Output the [X, Y] coordinate of the center of the cell containing the given text.  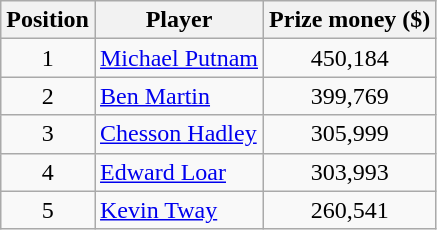
260,541 [350, 210]
5 [48, 210]
3 [48, 134]
1 [48, 58]
Michael Putnam [178, 58]
Kevin Tway [178, 210]
303,993 [350, 172]
Prize money ($) [350, 20]
4 [48, 172]
399,769 [350, 96]
Ben Martin [178, 96]
Chesson Hadley [178, 134]
305,999 [350, 134]
Player [178, 20]
Edward Loar [178, 172]
Position [48, 20]
2 [48, 96]
450,184 [350, 58]
